From the cell containing the given text, extract its center point as [x, y] coordinate. 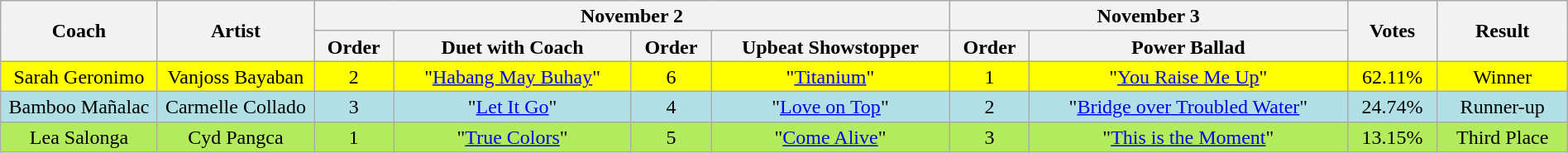
Bamboo Mañalac [79, 106]
Coach [79, 31]
6 [671, 76]
Lea Salonga [79, 137]
Vanjoss Bayaban [235, 76]
4 [671, 106]
"This is the Moment" [1188, 137]
13.15% [1393, 137]
Power Ballad [1188, 46]
Winner [1502, 76]
"You Raise Me Up" [1188, 76]
"Let It Go" [513, 106]
Cyd Pangca [235, 137]
November 3 [1148, 17]
24.74% [1393, 106]
Artist [235, 31]
"Come Alive" [830, 137]
Duet with Coach [513, 46]
62.11% [1393, 76]
"Bridge over Troubled Water" [1188, 106]
"Love on Top" [830, 106]
November 2 [632, 17]
Result [1502, 31]
Carmelle Collado [235, 106]
"True Colors" [513, 137]
Votes [1393, 31]
Runner-up [1502, 106]
"Habang May Buhay" [513, 76]
"Titanium" [830, 76]
Sarah Geronimo [79, 76]
Third Place [1502, 137]
Upbeat Showstopper [830, 46]
5 [671, 137]
